Extract the (x, y) coordinate from the center of the cell holding the provided text.  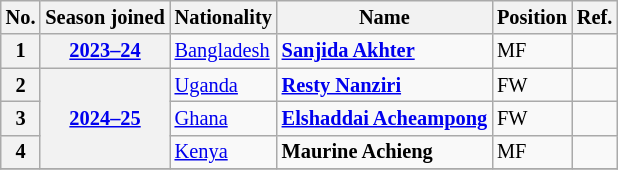
Sanjida Akhter (384, 51)
Ref. (594, 17)
Nationality (224, 17)
4 (21, 152)
Position (532, 17)
3 (21, 118)
2023–24 (104, 51)
Bangladesh (224, 51)
2 (21, 85)
Resty Nanziri (384, 85)
Kenya (224, 152)
Elshaddai Acheampong (384, 118)
Name (384, 17)
Maurine Achieng (384, 152)
1 (21, 51)
Season joined (104, 17)
No. (21, 17)
Ghana (224, 118)
Uganda (224, 85)
2024–25 (104, 118)
